Detect which cell encompasses the target text, then output its (x, y) center coordinate. 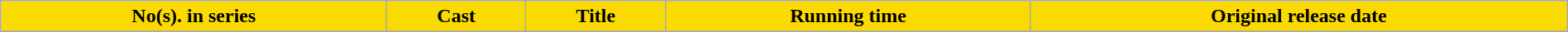
Title (595, 16)
Original release date (1299, 16)
Cast (457, 16)
No(s). in series (194, 16)
Running time (848, 16)
